Output the [X, Y] coordinate of the center of the cell containing the given text.  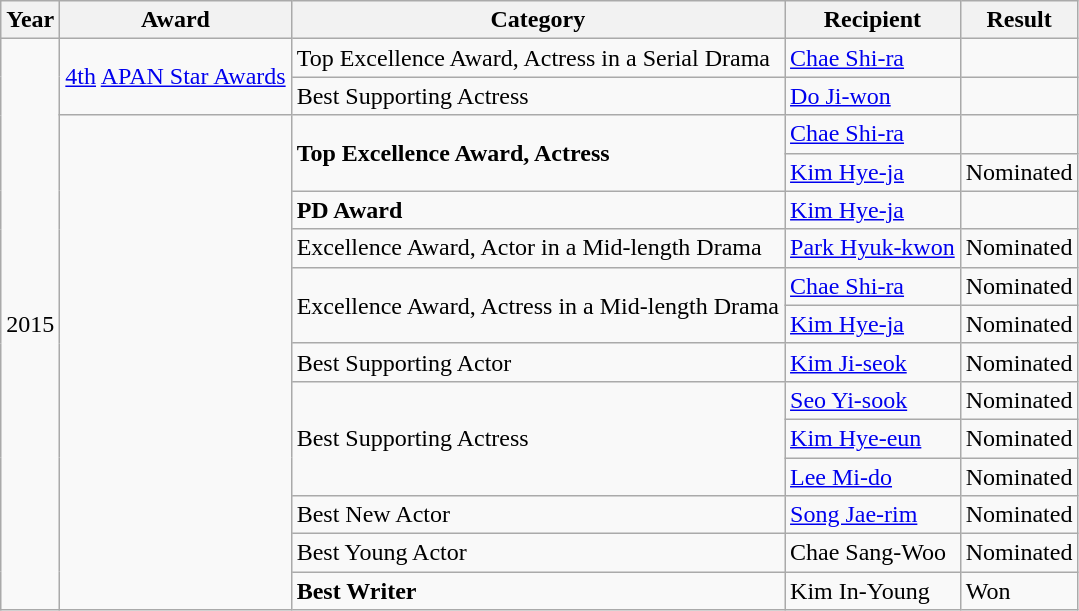
Best New Actor [538, 515]
Top Excellence Award, Actress [538, 153]
4th APAN Star Awards [176, 77]
Excellence Award, Actress in a Mid-length Drama [538, 305]
PD Award [538, 210]
Result [1019, 20]
Recipient [873, 20]
Kim Ji-seok [873, 362]
Excellence Award, Actor in a Mid-length Drama [538, 248]
Best Writer [538, 591]
Chae Sang-Woo [873, 553]
Year [30, 20]
Kim In-Young [873, 591]
Best Young Actor [538, 553]
Category [538, 20]
Award [176, 20]
Do Ji-won [873, 96]
Top Excellence Award, Actress in a Serial Drama [538, 58]
Best Supporting Actor [538, 362]
Won [1019, 591]
Lee Mi-do [873, 477]
Kim Hye-eun [873, 438]
2015 [30, 324]
Song Jae-rim [873, 515]
Park Hyuk-kwon [873, 248]
Seo Yi-sook [873, 400]
